For the text-containing cell, return its midpoint in (x, y) coordinate format. 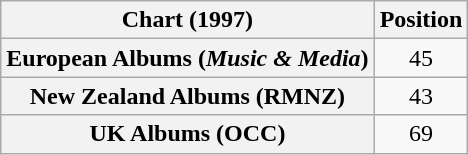
43 (421, 96)
New Zealand Albums (RMNZ) (188, 96)
Chart (1997) (188, 20)
European Albums (Music & Media) (188, 58)
UK Albums (OCC) (188, 134)
Position (421, 20)
45 (421, 58)
69 (421, 134)
